Provide the (x, y) coordinate of the cell's center where the given text is located.  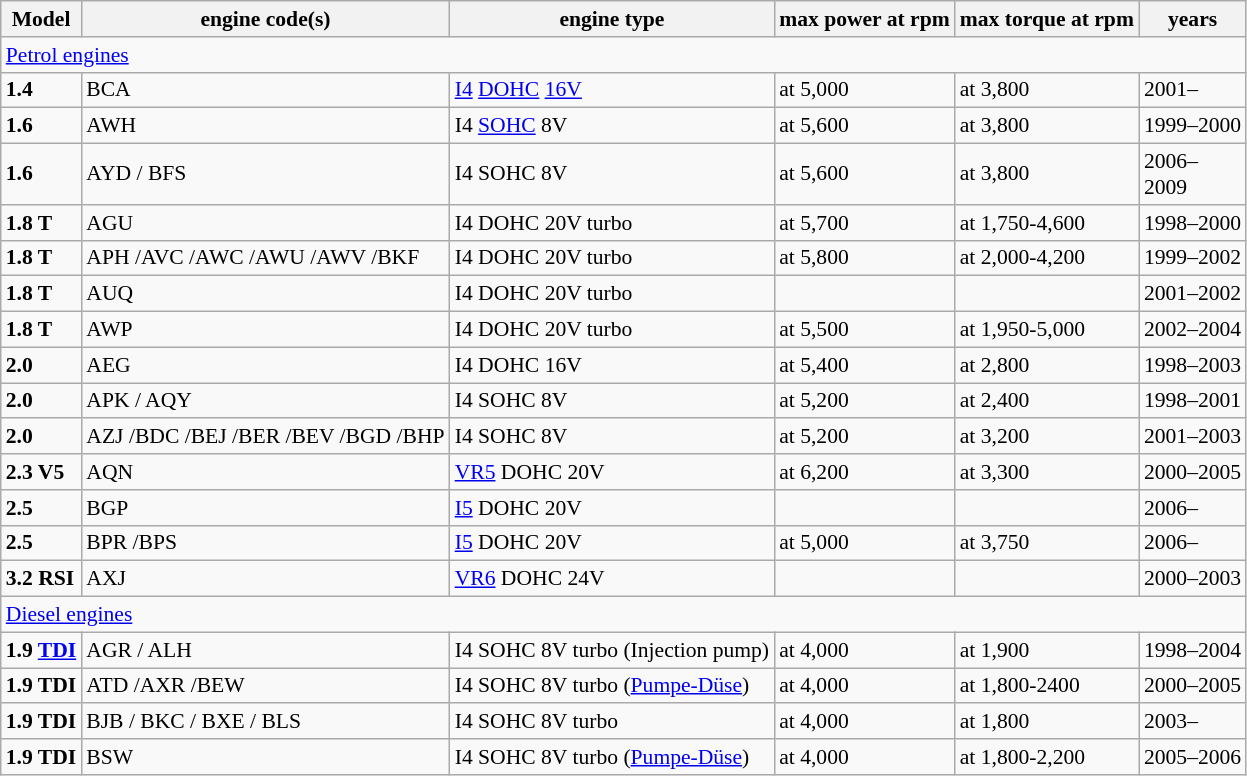
at 1,800 (1047, 722)
2000–2003 (1192, 579)
at 2,400 (1047, 401)
I4 SOHC 8V turbo (Injection pump) (612, 650)
2003– (1192, 722)
1.4 (42, 90)
1999–2000 (1192, 126)
BPR /BPS (265, 543)
at 2,800 (1047, 365)
AGU (265, 223)
at 3,300 (1047, 472)
at 1,950-5,000 (1047, 330)
Model (42, 19)
1998–2001 (1192, 401)
max torque at rpm (1047, 19)
BJB / BKC / BXE / BLS (265, 722)
years (1192, 19)
AEG (265, 365)
BCA (265, 90)
AWP (265, 330)
AZJ /BDC /BEJ /BER /BEV /BGD /BHP (265, 437)
AQN (265, 472)
2002–2004 (1192, 330)
at 3,200 (1047, 437)
VR5 DOHC 20V (612, 472)
2001– (1192, 90)
at 3,750 (1047, 543)
1998–2000 (1192, 223)
Diesel engines (624, 615)
APK / AQY (265, 401)
AXJ (265, 579)
BGP (265, 508)
Petrol engines (624, 55)
1998–2003 (1192, 365)
3.2 RSI (42, 579)
2001–2003 (1192, 437)
at 1,900 (1047, 650)
2005–2006 (1192, 757)
at 2,000-4,200 (1047, 258)
at 1,800-2400 (1047, 686)
AGR / ALH (265, 650)
2001–2002 (1192, 294)
engine type (612, 19)
1999–2002 (1192, 258)
BSW (265, 757)
2006–2009 (1192, 174)
at 5,700 (864, 223)
at 6,200 (864, 472)
AUQ (265, 294)
I4 SOHC 8V turbo (612, 722)
at 1,800-2,200 (1047, 757)
at 5,500 (864, 330)
at 5,800 (864, 258)
AWH (265, 126)
APH /AVC /AWC /AWU /AWV /BKF (265, 258)
ATD /AXR /BEW (265, 686)
VR6 DOHC 24V (612, 579)
1998–2004 (1192, 650)
AYD / BFS (265, 174)
at 5,400 (864, 365)
2.3 V5 (42, 472)
engine code(s) (265, 19)
at 1,750-4,600 (1047, 223)
max power at rpm (864, 19)
